From the cell containing the given text, extract its center point as (x, y) coordinate. 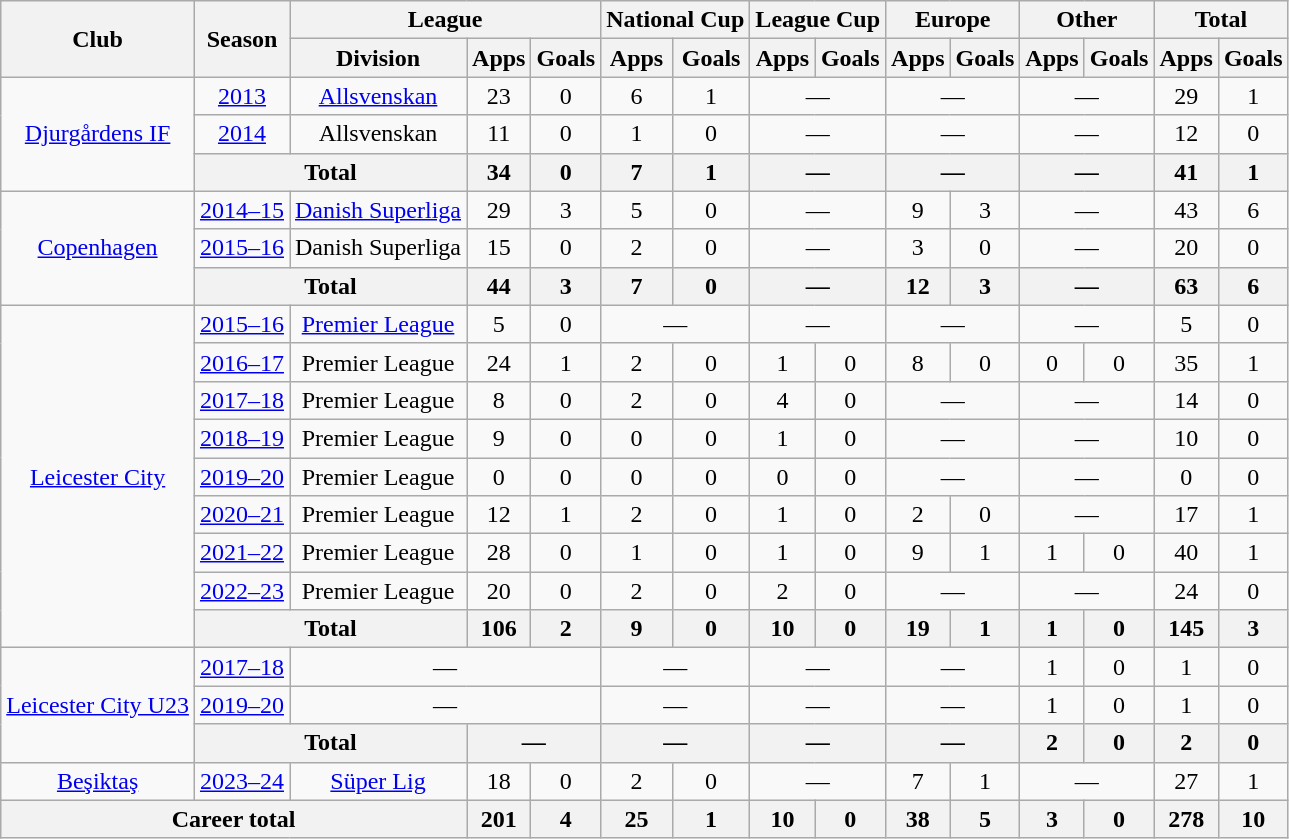
14 (1186, 400)
63 (1186, 286)
Beşiktaş (98, 781)
11 (499, 134)
2013 (242, 96)
Club (98, 39)
2020–21 (242, 515)
106 (499, 629)
25 (637, 819)
2022–23 (242, 591)
145 (1186, 629)
38 (918, 819)
Copenhagen (98, 248)
44 (499, 286)
2023–24 (242, 781)
43 (1186, 210)
27 (1186, 781)
19 (918, 629)
Süper Lig (378, 781)
Leicester City U23 (98, 705)
15 (499, 248)
278 (1186, 819)
Europe (953, 20)
2021–22 (242, 553)
Career total (234, 819)
2014 (242, 134)
34 (499, 172)
Other (1087, 20)
National Cup (676, 20)
35 (1186, 362)
2016–17 (242, 362)
17 (1186, 515)
Djurgårdens IF (98, 134)
Leicester City (98, 476)
28 (499, 553)
40 (1186, 553)
2014–15 (242, 210)
41 (1186, 172)
League (446, 20)
201 (499, 819)
2018–19 (242, 438)
Season (242, 39)
23 (499, 96)
18 (499, 781)
Division (378, 58)
League Cup (818, 20)
